From the cell containing the given text, extract its center point as [X, Y] coordinate. 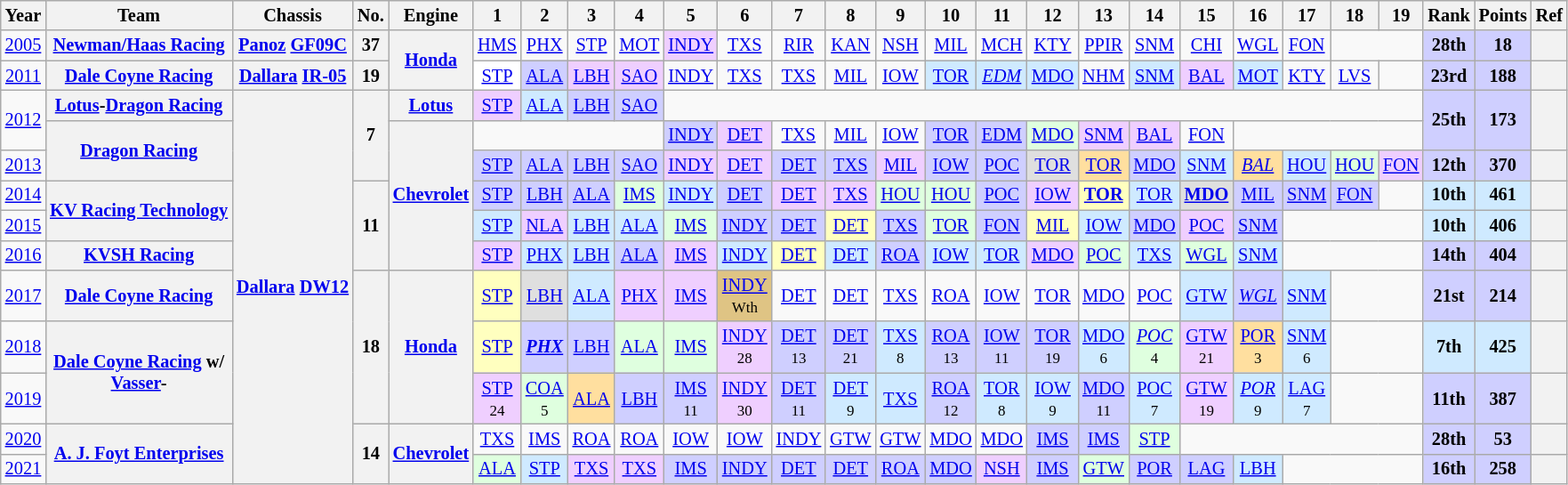
2 [544, 15]
Year [23, 15]
HMS [497, 45]
No. [371, 15]
37 [371, 45]
A. J. Foyt Enterprises [139, 454]
LAG [1207, 469]
IOW9 [1053, 399]
12th [1448, 166]
425 [1503, 347]
387 [1503, 399]
2014 [23, 195]
21st [1448, 295]
4 [639, 15]
11th [1448, 399]
NLA [544, 225]
GTW19 [1207, 399]
NHM [1103, 76]
Lotus [430, 105]
23rd [1448, 76]
188 [1503, 76]
2012 [23, 119]
8 [850, 15]
Dragon Racing [139, 150]
TOR8 [1001, 399]
KV Racing Technology [139, 210]
5 [690, 15]
214 [1503, 295]
DET11 [799, 399]
DET9 [850, 399]
POC4 [1154, 347]
2017 [23, 295]
POC7 [1154, 399]
2021 [23, 469]
RIR [799, 45]
16 [1258, 15]
LVS [1355, 76]
KVSH Racing [139, 255]
ROA13 [950, 347]
258 [1503, 469]
IOW11 [1001, 347]
14th [1448, 255]
MDO11 [1103, 399]
GTW21 [1207, 347]
Rank [1448, 15]
TOR19 [1053, 347]
MDO6 [1103, 347]
INDY30 [745, 399]
COA5 [544, 399]
INDYWth [745, 295]
MCH [1001, 45]
Engine [430, 15]
13 [1103, 15]
10 [950, 15]
PPIR [1103, 45]
173 [1503, 119]
POR9 [1258, 399]
25th [1448, 119]
7th [1448, 347]
STP24 [497, 399]
15 [1207, 15]
16th [1448, 469]
Team [139, 15]
TXS8 [900, 347]
INDY28 [745, 347]
2013 [23, 166]
53 [1503, 439]
POR3 [1258, 347]
Dallara DW12 [293, 287]
Points [1503, 15]
2019 [23, 399]
DET21 [850, 347]
12 [1053, 15]
2016 [23, 255]
6 [745, 15]
404 [1503, 255]
Chassis [293, 15]
17 [1307, 15]
2005 [23, 45]
2011 [23, 76]
3 [592, 15]
Dallara IR-05 [293, 76]
SNM6 [1307, 347]
KAN [850, 45]
IMS11 [690, 399]
9 [900, 15]
1 [497, 15]
2020 [23, 439]
POR [1154, 469]
Lotus-Dragon Racing [139, 105]
Newman/Haas Racing [139, 45]
ROA12 [950, 399]
406 [1503, 225]
Panoz GF09C [293, 45]
461 [1503, 195]
LAG7 [1307, 399]
CHI [1207, 45]
2015 [23, 225]
Ref [1549, 15]
370 [1503, 166]
2018 [23, 347]
DET13 [799, 347]
Dale Coyne Racing w/Vasser- [139, 372]
